Capture the cell that displays the provided text and extract its [X, Y] central coordinate. 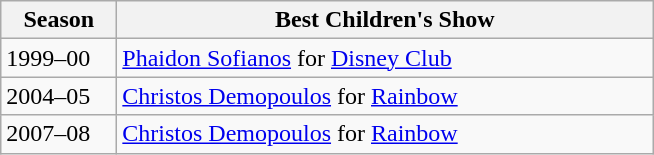
2004–05 [59, 96]
1999–00 [59, 58]
Season [59, 20]
2007–08 [59, 134]
Phaidon Sofianos for Disney Club [385, 58]
Best Children's Show [385, 20]
